Identify which cell holds the provided text, then report its [x, y] central coordinate. 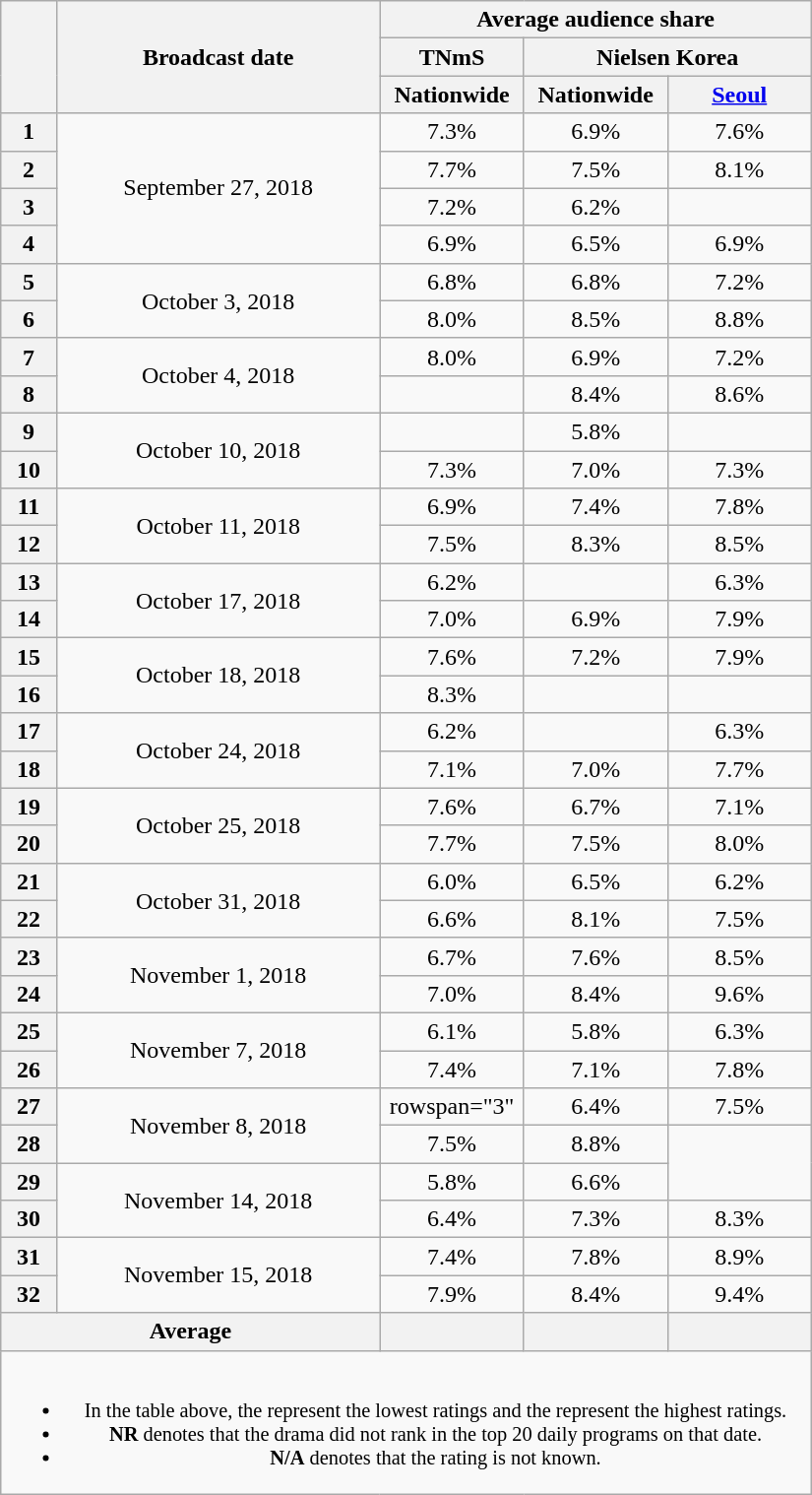
10 [30, 470]
27 [30, 1107]
November 1, 2018 [219, 975]
6.0% [452, 881]
25 [30, 1031]
1 [30, 132]
21 [30, 881]
24 [30, 994]
5 [30, 282]
13 [30, 582]
18 [30, 769]
November 15, 2018 [219, 1275]
October 18, 2018 [219, 676]
November 14, 2018 [219, 1201]
15 [30, 657]
rowspan="3" [452, 1107]
6.1% [452, 1031]
12 [30, 545]
4 [30, 244]
31 [30, 1257]
October 31, 2018 [219, 900]
30 [30, 1219]
November 8, 2018 [219, 1126]
9.6% [739, 994]
8.9% [739, 1257]
October 10, 2018 [219, 450]
Broadcast date [219, 57]
11 [30, 507]
6 [30, 319]
October 17, 2018 [219, 601]
September 27, 2018 [219, 188]
17 [30, 732]
Seoul [739, 95]
32 [30, 1294]
8.6% [739, 394]
22 [30, 919]
19 [30, 807]
8 [30, 394]
23 [30, 956]
October 11, 2018 [219, 526]
28 [30, 1144]
29 [30, 1182]
October 25, 2018 [219, 825]
Nielsen Korea [667, 57]
20 [30, 844]
October 3, 2018 [219, 300]
October 4, 2018 [219, 375]
9 [30, 431]
2 [30, 169]
16 [30, 694]
Average [191, 1332]
Average audience share [595, 20]
October 24, 2018 [219, 750]
7 [30, 357]
TNmS [452, 57]
November 7, 2018 [219, 1050]
26 [30, 1069]
3 [30, 207]
14 [30, 619]
9.4% [739, 1294]
